Output the (x, y) coordinate of the center of the cell containing the given text.  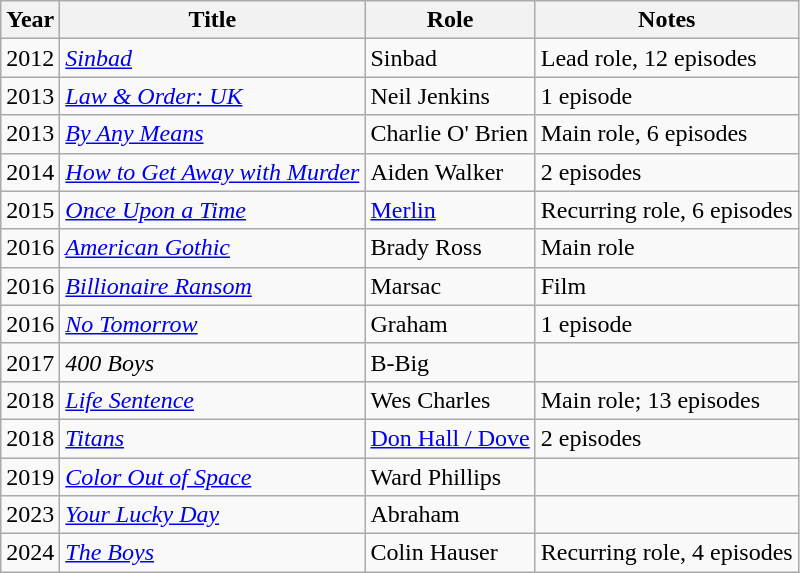
2023 (30, 515)
2019 (30, 477)
400 Boys (212, 362)
Merlin (450, 210)
Marsac (450, 286)
Once Upon a Time (212, 210)
B-Big (450, 362)
Your Lucky Day (212, 515)
2017 (30, 362)
Ward Phillips (450, 477)
Titans (212, 438)
Colin Hauser (450, 553)
Graham (450, 324)
Wes Charles (450, 400)
Recurring role, 6 episodes (666, 210)
Aiden Walker (450, 172)
The Boys (212, 553)
American Gothic (212, 248)
How to Get Away with Murder (212, 172)
Billionaire Ransom (212, 286)
2024 (30, 553)
2014 (30, 172)
2015 (30, 210)
Main role (666, 248)
Notes (666, 20)
Film (666, 286)
Main role; 13 episodes (666, 400)
Law & Order: UK (212, 96)
Recurring role, 4 episodes (666, 553)
Brady Ross (450, 248)
Charlie O' Brien (450, 134)
Lead role, 12 episodes (666, 58)
Year (30, 20)
Neil Jenkins (450, 96)
By Any Means (212, 134)
Title (212, 20)
2012 (30, 58)
Color Out of Space (212, 477)
Abraham (450, 515)
Don Hall / Dove (450, 438)
No Tomorrow (212, 324)
Main role, 6 episodes (666, 134)
Role (450, 20)
Life Sentence (212, 400)
